Capture the cell that displays the provided text and extract its [x, y] central coordinate. 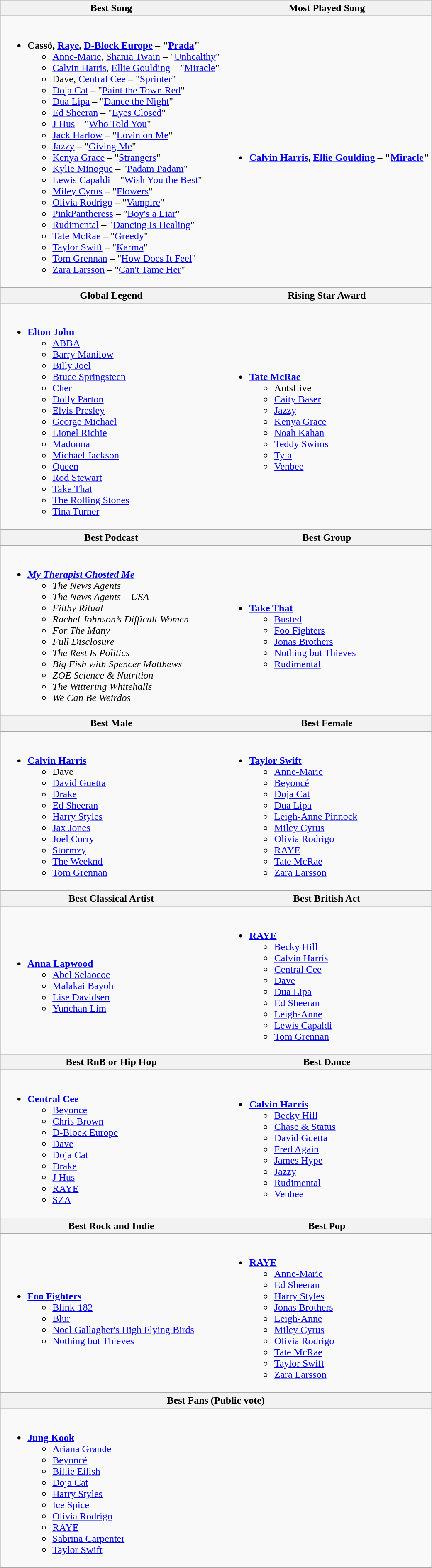
Best Song [111, 8]
Best Group [327, 537]
Best Classical Artist [111, 898]
Calvin HarrisBecky HillChase & StatusDavid GuettaFred AgainJames HypeJazzyRudimentalVenbee [327, 1144]
Best Pop [327, 1225]
RAYEAnne-MarieEd SheeranHarry StylesJonas BrothersLeigh-AnneMiley CyrusOlivia RodrigoTate McRaeTaylor SwiftZara Larsson [327, 1313]
Calvin HarrisDaveDavid GuettaDrakeEd SheeranHarry StylesJax JonesJoel CorryStormzyThe WeekndTom Grennan [111, 811]
Best Dance [327, 1062]
Taylor SwiftAnne-MarieBeyoncéDoja CatDua LipaLeigh-Anne PinnockMiley CyrusOlivia RodrigoRAYETate McRaeZara Larsson [327, 811]
RAYEBecky HillCalvin HarrisCentral CeeDaveDua LipaEd SheeranLeigh-AnneLewis CapaldiTom Grennan [327, 980]
Take ThatBustedFoo FightersJonas BrothersNothing but ThievesRudimental [327, 630]
Jung KookAriana GrandeBeyoncéBillie EilishDoja CatHarry StylesIce SpiceOlivia RodrigoRAYESabrina CarpenterTaylor Swift [216, 1488]
Best Rock and Indie [111, 1225]
Rising Star Award [327, 295]
Best Podcast [111, 537]
Most Played Song [327, 8]
Calvin Harris, Ellie Goulding – "Miracle" [327, 152]
Best British Act [327, 898]
Central CeeBeyoncéChris BrownD-Block EuropeDaveDoja CatDrakeJ HusRAYESZA [111, 1144]
Anna LapwoodAbel SelaocoeMalakai BayohLise DavidsenYunchan Lim [111, 980]
Best Female [327, 723]
Best Male [111, 723]
Foo FightersBlink-182BlurNoel Gallagher's High Flying BirdsNothing but Thieves [111, 1313]
Global Legend [111, 295]
Best RnB or Hip Hop [111, 1062]
Best Fans (Public vote) [216, 1401]
Tate McRaeAntsLiveCaity BaserJazzyKenya GraceNoah KahanTeddy SwimsTylaVenbee [327, 416]
